Locate the cell with the specified text and output its (x, y) center coordinate. 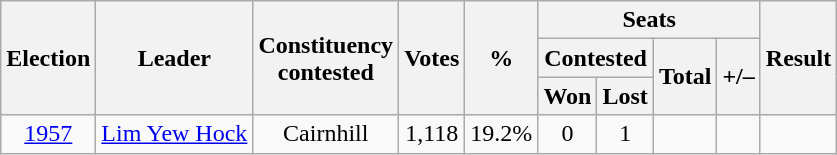
Constituencycontested (326, 58)
Leader (174, 58)
Cairnhill (326, 134)
0 (568, 134)
Lim Yew Hock (174, 134)
1,118 (432, 134)
Lost (625, 96)
Result (798, 58)
19.2% (502, 134)
Seats (649, 20)
+/– (738, 77)
Won (568, 96)
Total (685, 77)
Election (48, 58)
% (502, 58)
Contested (596, 58)
Votes (432, 58)
1 (625, 134)
1957 (48, 134)
